Search for the cell housing the specified text and yield its (x, y) center coordinate. 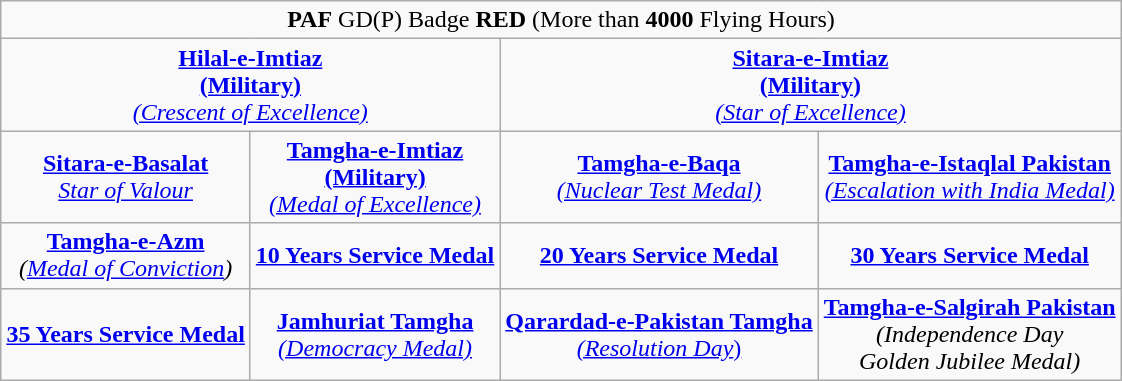
Tamgha-e-Baqa(Nuclear Test Medal) (659, 177)
Sitara-e-Imtiaz(Military)(Star of Excellence) (810, 85)
Tamgha-e-Imtiaz(Military)(Medal of Excellence) (374, 177)
PAF GD(P) Badge RED (More than 4000 Flying Hours) (561, 20)
Sitara-e-BasalatStar of Valour (126, 177)
Qarardad-e-Pakistan Tamgha(Resolution Day) (659, 334)
Tamgha-e-Azm(Medal of Conviction) (126, 256)
Tamgha-e-Salgirah Pakistan(Independence DayGolden Jubilee Medal) (970, 334)
Tamgha-e-Istaqlal Pakistan(Escalation with India Medal) (970, 177)
20 Years Service Medal (659, 256)
35 Years Service Medal (126, 334)
Jamhuriat Tamgha(Democracy Medal) (374, 334)
30 Years Service Medal (970, 256)
10 Years Service Medal (374, 256)
Hilal-e-Imtiaz(Military)(Crescent of Excellence) (250, 85)
